Identify which cell holds the provided text, then report its (x, y) central coordinate. 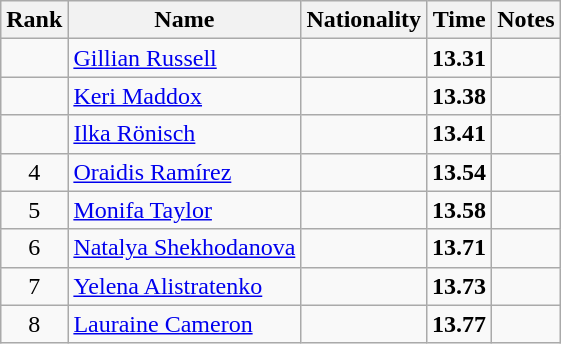
Notes (526, 20)
Lauraine Cameron (184, 324)
Name (184, 20)
8 (34, 324)
13.71 (460, 248)
13.38 (460, 96)
13.73 (460, 286)
Yelena Alistratenko (184, 286)
Gillian Russell (184, 58)
Oraidis Ramírez (184, 172)
5 (34, 210)
6 (34, 248)
Rank (34, 20)
13.31 (460, 58)
Natalya Shekhodanova (184, 248)
Monifa Taylor (184, 210)
13.41 (460, 134)
4 (34, 172)
Nationality (364, 20)
13.58 (460, 210)
13.54 (460, 172)
Ilka Rönisch (184, 134)
Keri Maddox (184, 96)
Time (460, 20)
13.77 (460, 324)
7 (34, 286)
